Locate the cell with the specified text and output its (X, Y) center coordinate. 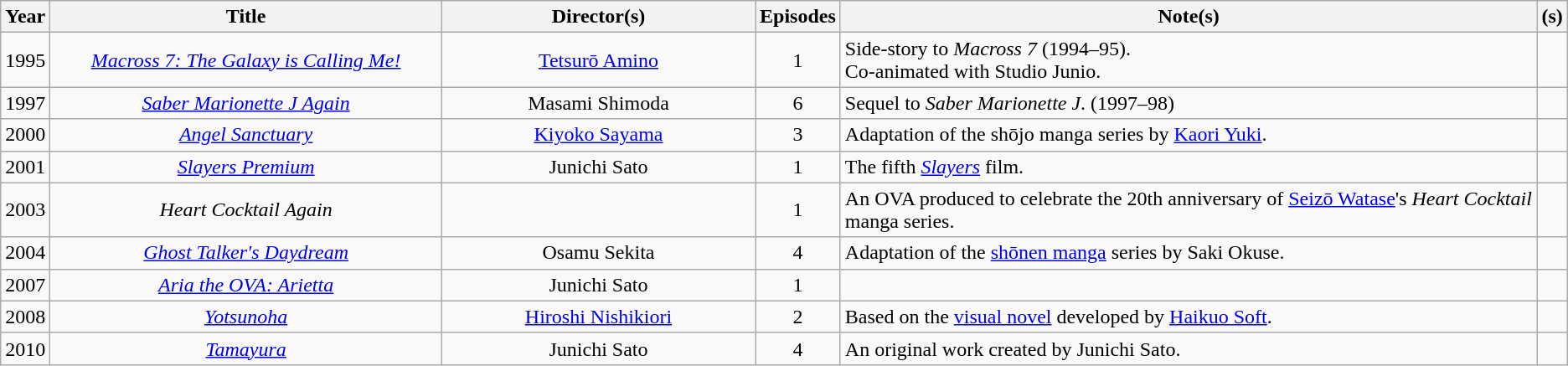
Saber Marionette J Again (246, 103)
Slayers Premium (246, 167)
2003 (25, 209)
Osamu Sekita (598, 253)
Director(s) (598, 17)
Aria the OVA: Arietta (246, 285)
Note(s) (1189, 17)
Adaptation of the shōjo manga series by Kaori Yuki. (1189, 135)
Tetsurō Amino (598, 60)
2000 (25, 135)
2008 (25, 317)
Based on the visual novel developed by Haikuo Soft. (1189, 317)
Heart Cocktail Again (246, 209)
2010 (25, 348)
6 (798, 103)
Sequel to Saber Marionette J. (1997–98) (1189, 103)
Title (246, 17)
An OVA produced to celebrate the 20th anniversary of Seizō Watase's Heart Cocktail manga series. (1189, 209)
Episodes (798, 17)
2 (798, 317)
Kiyoko Sayama (598, 135)
Macross 7: The Galaxy is Calling Me! (246, 60)
Ghost Talker's Daydream (246, 253)
1995 (25, 60)
Masami Shimoda (598, 103)
Angel Sanctuary (246, 135)
2007 (25, 285)
Yotsunoha (246, 317)
An original work created by Junichi Sato. (1189, 348)
(s) (1552, 17)
2004 (25, 253)
Hiroshi Nishikiori (598, 317)
The fifth Slayers film. (1189, 167)
1997 (25, 103)
Tamayura (246, 348)
Side-story to Macross 7 (1994–95).Co-animated with Studio Junio. (1189, 60)
3 (798, 135)
Adaptation of the shōnen manga series by Saki Okuse. (1189, 253)
Year (25, 17)
2001 (25, 167)
